Identify which cell holds the provided text, then report its [x, y] central coordinate. 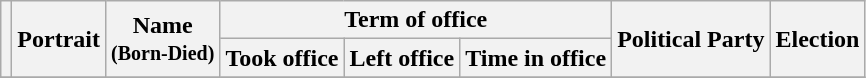
Time in office [536, 58]
Portrait [59, 39]
Term of office [416, 20]
Political Party [691, 39]
Election [818, 39]
Took office [282, 58]
Name(Born-Died) [162, 39]
Left office [402, 58]
